Detect which cell encompasses the target text, then output its [x, y] center coordinate. 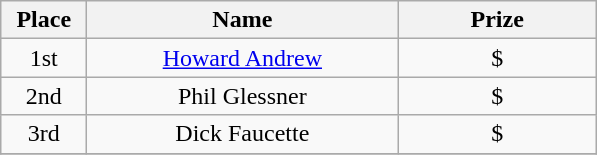
Howard Andrew [242, 58]
2nd [44, 96]
Place [44, 20]
Name [242, 20]
1st [44, 58]
3rd [44, 134]
Dick Faucette [242, 134]
Prize [498, 20]
Phil Glessner [242, 96]
